Determine the [X, Y] coordinate at the center of the cell enclosing the given text.  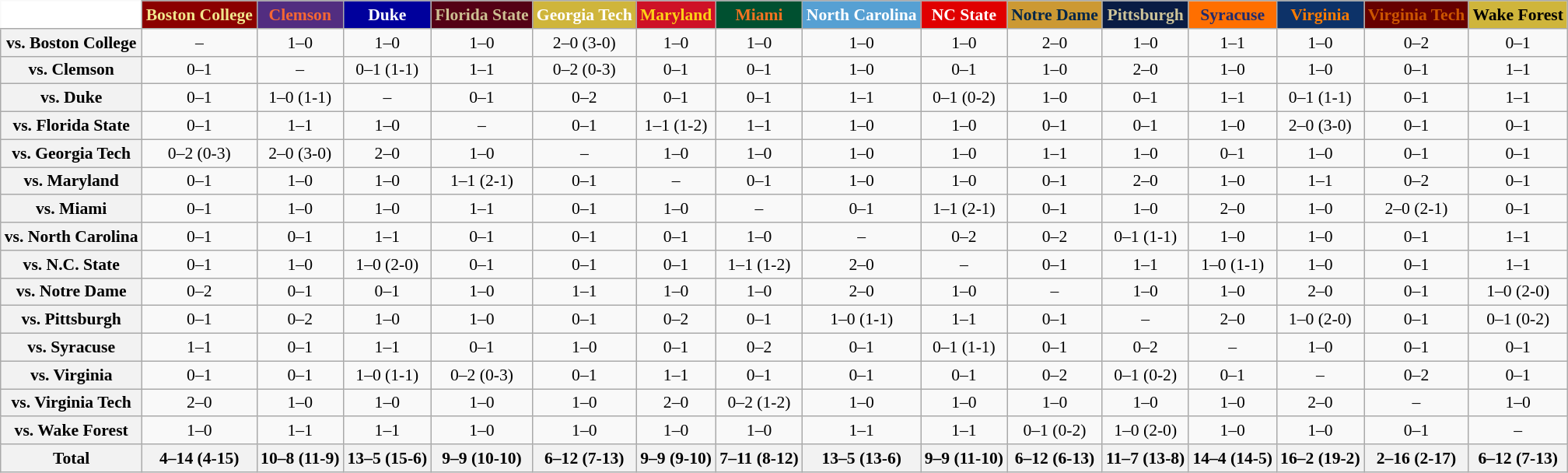
Syracuse [1232, 15]
16–2 (19-2) [1321, 458]
vs. Virginia Tech [72, 403]
Florida State [482, 15]
vs. Syracuse [72, 348]
NC State [964, 15]
Duke [387, 15]
Pittsburgh [1145, 15]
14–4 (14-5) [1232, 458]
Miami [759, 15]
vs. Miami [72, 209]
vs. Pittsburgh [72, 320]
Virginia Tech [1417, 15]
9–9 (11-10) [964, 458]
9–9 (9-10) [676, 458]
vs. Georgia Tech [72, 153]
4–14 (4-15) [199, 458]
9–9 (10-10) [482, 458]
2–16 (2-17) [1417, 458]
vs. N.C. State [72, 265]
vs. North Carolina [72, 236]
6–12 (6-13) [1055, 458]
13–5 (15-6) [387, 458]
vs. Maryland [72, 181]
Clemson [300, 15]
2–0 (2-1) [1417, 209]
Virginia [1321, 15]
Wake Forest [1518, 15]
Georgia Tech [585, 15]
vs. Wake Forest [72, 431]
13–5 (13-6) [862, 458]
Maryland [676, 15]
North Carolina [862, 15]
vs. Boston College [72, 43]
vs. Florida State [72, 126]
Notre Dame [1055, 15]
Total [72, 458]
0–2 (1-2) [759, 403]
vs. Clemson [72, 70]
7–11 (8-12) [759, 458]
Boston College [199, 15]
vs. Notre Dame [72, 292]
vs. Virginia [72, 375]
11–7 (13-8) [1145, 458]
vs. Duke [72, 98]
10–8 (11-9) [300, 458]
